Extract the (X, Y) coordinate from the center of the cell holding the provided text.  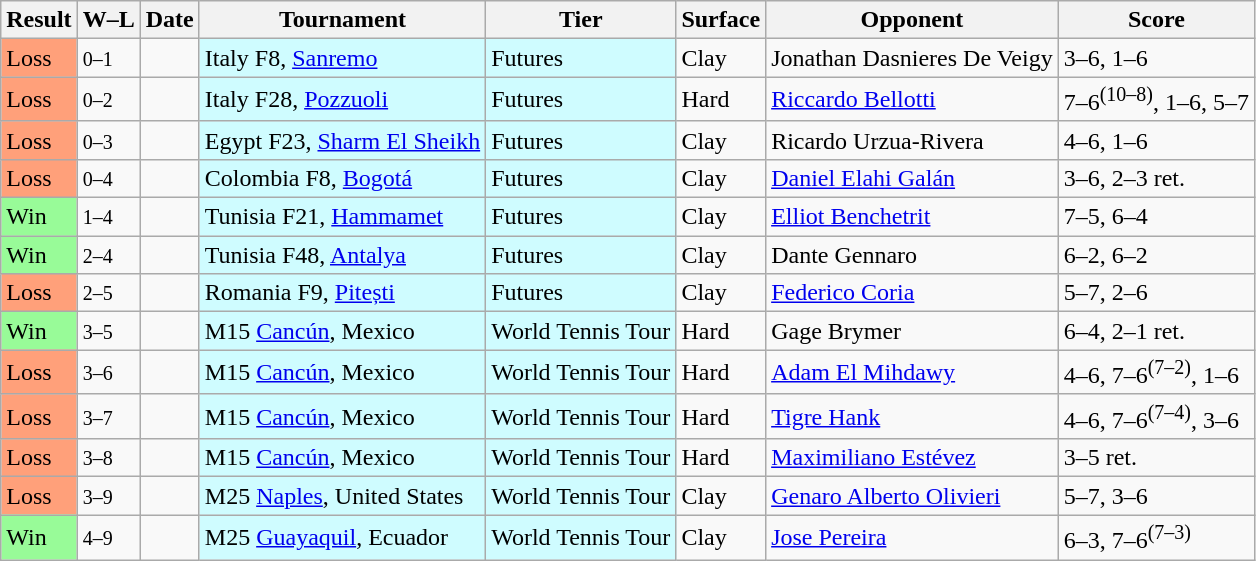
3–5 ret. (1156, 458)
1–4 (108, 217)
4–6, 1–6 (1156, 140)
Opponent (912, 20)
5–7, 2–6 (1156, 293)
0–1 (108, 58)
6–4, 2–1 ret. (1156, 331)
Score (1156, 20)
4–9 (108, 538)
4–6, 7–6(7–2), 1–6 (1156, 372)
Egypt F23, Sharm El Sheikh (342, 140)
M25 Guayaquil, Ecuador (342, 538)
Jonathan Dasnieres De Veigy (912, 58)
3–6, 1–6 (1156, 58)
3–9 (108, 496)
Result (39, 20)
Tunisia F48, Antalya (342, 255)
Surface (721, 20)
Maximiliano Estévez (912, 458)
Italy F8, Sanremo (342, 58)
0–3 (108, 140)
Daniel Elahi Galán (912, 178)
Adam El Mihdawy (912, 372)
2–5 (108, 293)
0–2 (108, 100)
Genaro Alberto Olivieri (912, 496)
6–3, 7–6(7–3) (1156, 538)
3–5 (108, 331)
5–7, 3–6 (1156, 496)
3–6, 2–3 ret. (1156, 178)
6–2, 6–2 (1156, 255)
7–6(10–8), 1–6, 5–7 (1156, 100)
3–8 (108, 458)
Colombia F8, Bogotá (342, 178)
Tournament (342, 20)
W–L (108, 20)
Date (170, 20)
Dante Gennaro (912, 255)
Riccardo Bellotti (912, 100)
2–4 (108, 255)
Italy F28, Pozzuoli (342, 100)
7–5, 6–4 (1156, 217)
4–6, 7–6(7–4), 3–6 (1156, 416)
Ricardo Urzua-Rivera (912, 140)
Tigre Hank (912, 416)
Federico Coria (912, 293)
Tunisia F21, Hammamet (342, 217)
Jose Pereira (912, 538)
3–6 (108, 372)
Tier (581, 20)
Gage Brymer (912, 331)
M25 Naples, United States (342, 496)
0–4 (108, 178)
3–7 (108, 416)
Romania F9, Pitești (342, 293)
Elliot Benchetrit (912, 217)
